Identify which cell holds the provided text, then report its [X, Y] central coordinate. 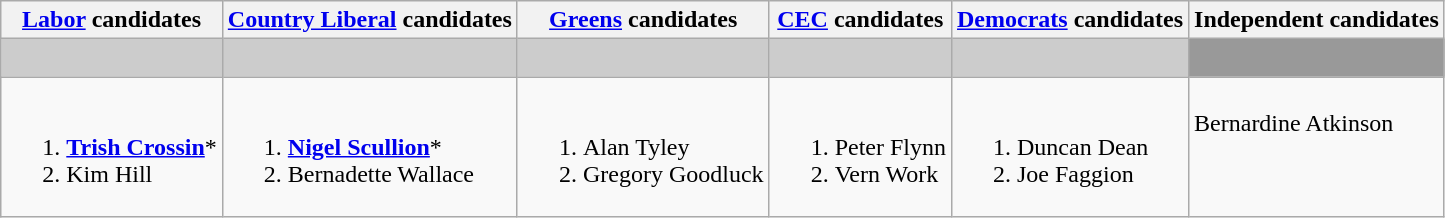
CEC candidates [860, 20]
Labor candidates [112, 20]
Democrats candidates [1070, 20]
Greens candidates [643, 20]
Country Liberal candidates [370, 20]
Trish Crossin*Kim Hill [112, 147]
Bernardine Atkinson [1317, 147]
Nigel Scullion*Bernadette Wallace [370, 147]
Duncan DeanJoe Faggion [1070, 147]
Alan TyleyGregory Goodluck [643, 147]
Peter FlynnVern Work [860, 147]
Independent candidates [1317, 20]
